Detect which cell encompasses the target text, then output its (x, y) center coordinate. 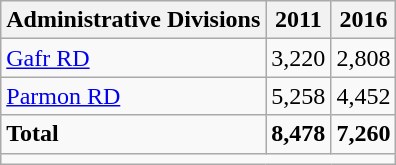
8,478 (298, 134)
Administrative Divisions (134, 20)
Total (134, 134)
2011 (298, 20)
2016 (364, 20)
Gafr RD (134, 58)
5,258 (298, 96)
4,452 (364, 96)
3,220 (298, 58)
2,808 (364, 58)
7,260 (364, 134)
Parmon RD (134, 96)
